For the text-containing cell, return its midpoint in (X, Y) coordinate format. 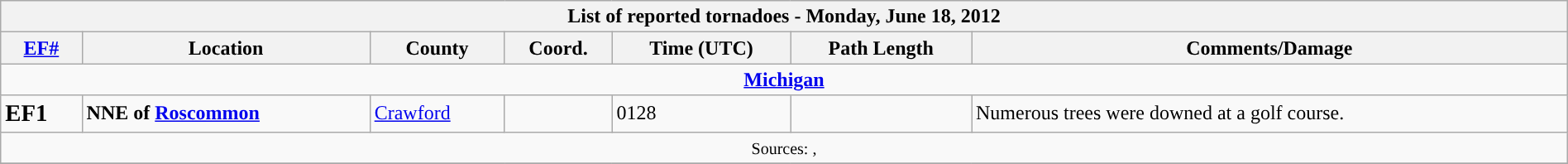
NNE of Roscommon (226, 113)
List of reported tornadoes - Monday, June 18, 2012 (784, 17)
Location (226, 48)
Comments/Damage (1269, 48)
0128 (701, 113)
Sources: , (784, 147)
County (437, 48)
Numerous trees were downed at a golf course. (1269, 113)
Path Length (882, 48)
EF# (41, 48)
Coord. (558, 48)
Michigan (784, 80)
Time (UTC) (701, 48)
EF1 (41, 113)
Crawford (437, 113)
